Output the (X, Y) coordinate of the center of the cell containing the given text.  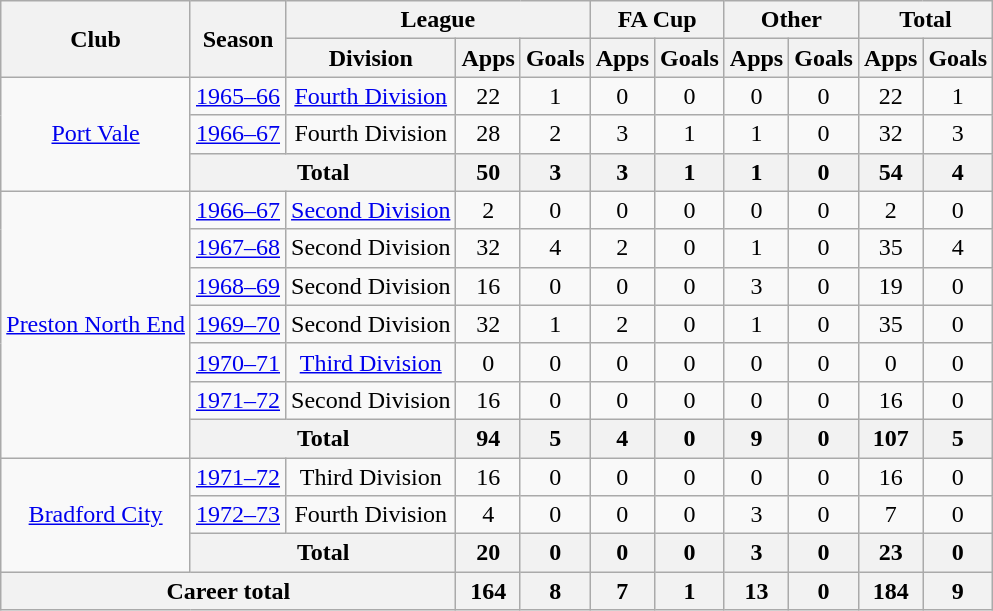
FA Cup (657, 20)
20 (488, 553)
1972–73 (238, 515)
League (438, 20)
184 (890, 591)
1970–71 (238, 362)
164 (488, 591)
Season (238, 39)
19 (890, 286)
54 (890, 172)
Port Vale (96, 134)
Club (96, 39)
8 (555, 591)
50 (488, 172)
1969–70 (238, 324)
Preston North End (96, 324)
1965–66 (238, 96)
94 (488, 438)
13 (756, 591)
107 (890, 438)
28 (488, 134)
Other (791, 20)
1968–69 (238, 286)
Career total (228, 591)
Division (371, 58)
1967–68 (238, 248)
Bradford City (96, 515)
23 (890, 553)
